Find where the given text appears and provide that cell's center as (x, y) coordinate. 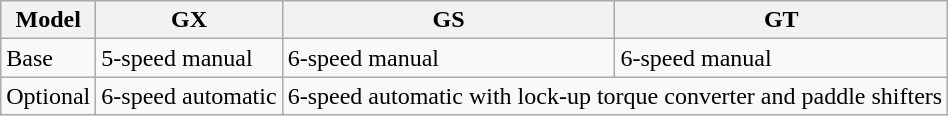
6-speed automatic with lock-up torque converter and paddle shifters (615, 96)
Model (48, 20)
Base (48, 58)
6-speed automatic (189, 96)
GS (448, 20)
5-speed manual (189, 58)
GT (782, 20)
Optional (48, 96)
GX (189, 20)
